Capture the cell that displays the provided text and extract its (X, Y) central coordinate. 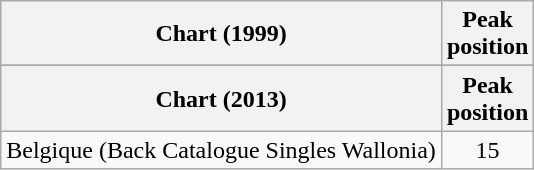
15 (487, 150)
Chart (1999) (222, 34)
Chart (2013) (222, 98)
Belgique (Back Catalogue Singles Wallonia) (222, 150)
